Return [X, Y] of the center of cell containing provided text 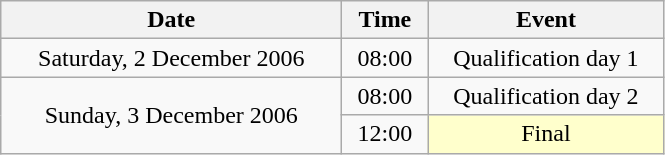
Time [385, 20]
Final [546, 134]
Saturday, 2 December 2006 [172, 58]
Qualification day 1 [546, 58]
Qualification day 2 [546, 96]
Date [172, 20]
Sunday, 3 December 2006 [172, 115]
Event [546, 20]
12:00 [385, 134]
